Return [X, Y] of the center of cell containing provided text 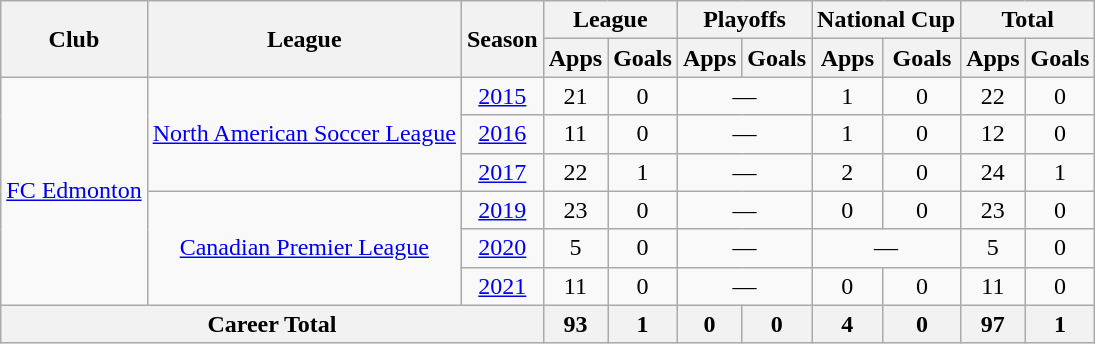
2019 [502, 210]
Career Total [272, 324]
4 [848, 324]
North American Soccer League [304, 134]
2021 [502, 286]
National Cup [886, 20]
Canadian Premier League [304, 248]
2 [848, 172]
93 [575, 324]
Total [1028, 20]
FC Edmonton [74, 191]
2015 [502, 96]
24 [993, 172]
12 [993, 134]
2020 [502, 248]
21 [575, 96]
2016 [502, 134]
Season [502, 39]
Playoffs [744, 20]
97 [993, 324]
2017 [502, 172]
Club [74, 39]
